Extract the (x, y) coordinate from the center of the cell holding the provided text.  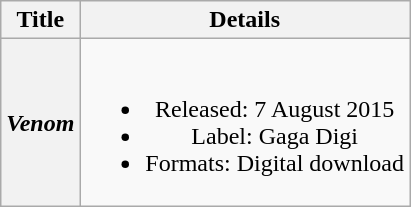
Details (245, 20)
Released: 7 August 2015Label: Gaga DigiFormats: Digital download (245, 122)
Venom (40, 122)
Title (40, 20)
